Determine the (X, Y) coordinate at the center of the cell enclosing the given text.  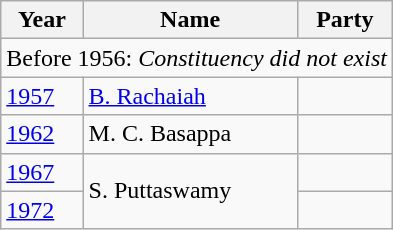
B. Rachaiah (190, 96)
Before 1956: Constituency did not exist (197, 58)
Party (344, 20)
1972 (42, 210)
Name (190, 20)
1962 (42, 134)
M. C. Basappa (190, 134)
S. Puttaswamy (190, 191)
Year (42, 20)
1967 (42, 172)
1957 (42, 96)
